Determine the (x, y) coordinate at the center of the cell enclosing the given text.  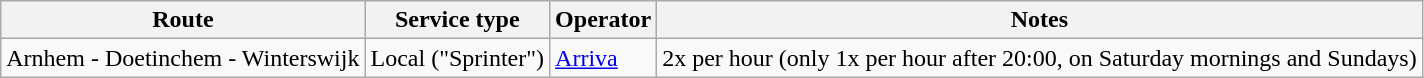
Notes (1040, 20)
Arriva (604, 58)
Local ("Sprinter") (458, 58)
2x per hour (only 1x per hour after 20:00, on Saturday mornings and Sundays) (1040, 58)
Route (183, 20)
Operator (604, 20)
Arnhem - Doetinchem - Winterswijk (183, 58)
Service type (458, 20)
